Determine the [x, y] coordinate at the center of the cell enclosing the given text.  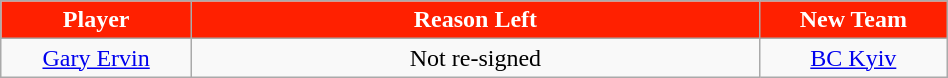
New Team [853, 20]
BC Kyiv [853, 58]
Reason Left [476, 20]
Gary Ervin [96, 58]
Not re-signed [476, 58]
Player [96, 20]
